For the text-containing cell, return its midpoint in (X, Y) coordinate format. 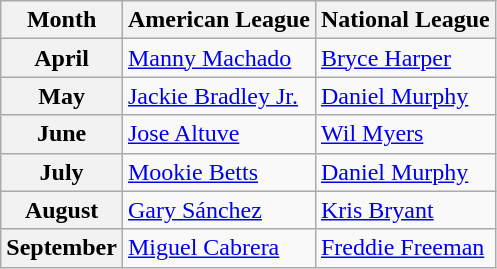
American League (218, 20)
Manny Machado (218, 58)
September (62, 248)
Mookie Betts (218, 172)
Gary Sánchez (218, 210)
August (62, 210)
April (62, 58)
Month (62, 20)
Kris Bryant (405, 210)
Bryce Harper (405, 58)
Freddie Freeman (405, 248)
National League (405, 20)
Wil Myers (405, 134)
Miguel Cabrera (218, 248)
June (62, 134)
Jose Altuve (218, 134)
July (62, 172)
Jackie Bradley Jr. (218, 96)
May (62, 96)
